Detect which cell encompasses the target text, then output its (X, Y) center coordinate. 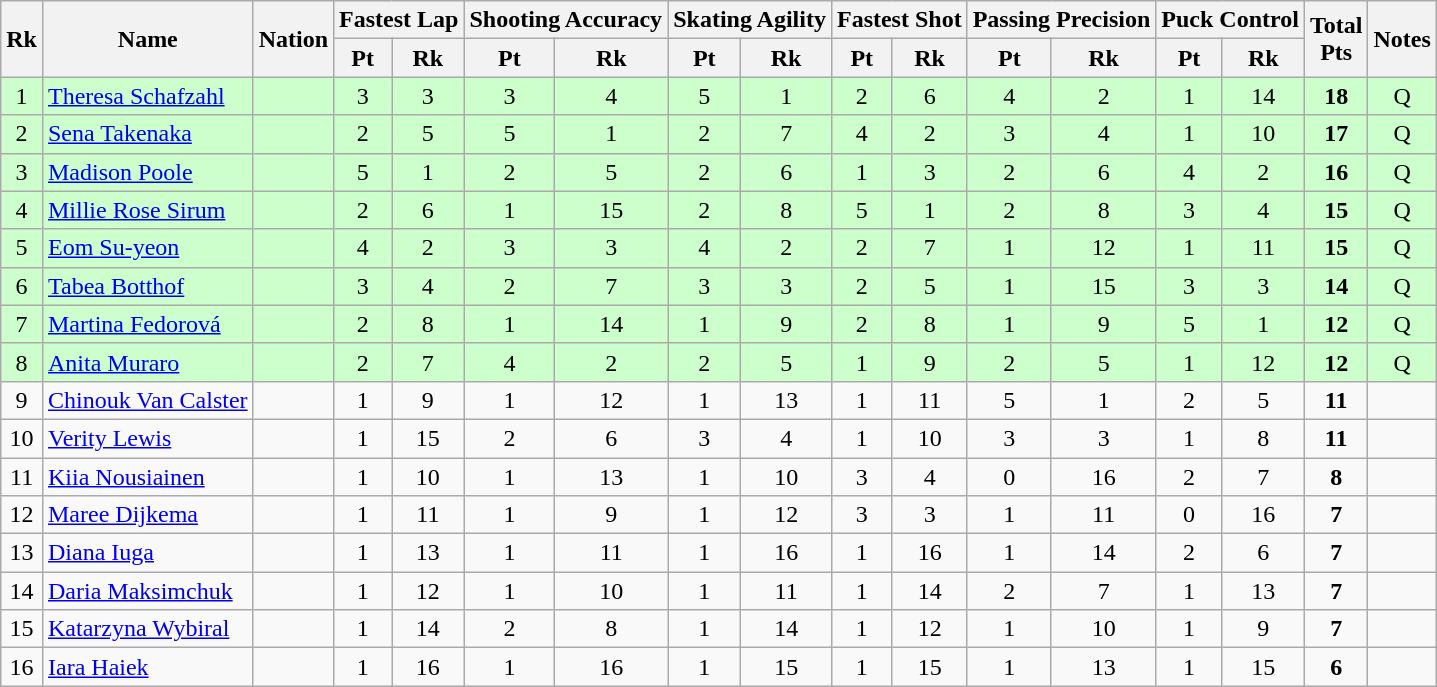
Madison Poole (148, 172)
Fastest Lap (399, 20)
17 (1336, 134)
Verity Lewis (148, 438)
Puck Control (1230, 20)
Theresa Schafzahl (148, 96)
Maree Dijkema (148, 515)
Nation (293, 39)
Sena Takenaka (148, 134)
Tabea Botthof (148, 286)
Daria Maksimchuk (148, 591)
Millie Rose Sirum (148, 210)
Fastest Shot (899, 20)
Passing Precision (1062, 20)
18 (1336, 96)
Katarzyna Wybiral (148, 629)
Chinouk Van Calster (148, 400)
Notes (1402, 39)
Martina Fedorová (148, 324)
Eom Su-yeon (148, 248)
TotalPts (1336, 39)
Iara Haiek (148, 667)
Anita Muraro (148, 362)
Diana Iuga (148, 553)
Skating Agility (750, 20)
Kiia Nousiainen (148, 477)
Shooting Accuracy (566, 20)
Name (148, 39)
